Capture the cell that displays the provided text and extract its [X, Y] central coordinate. 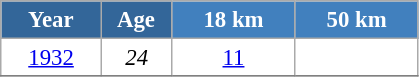
18 km [234, 20]
11 [234, 58]
Year [52, 20]
Age [136, 20]
1932 [52, 58]
50 km [356, 20]
24 [136, 58]
